Detect which cell encompasses the target text, then output its [X, Y] center coordinate. 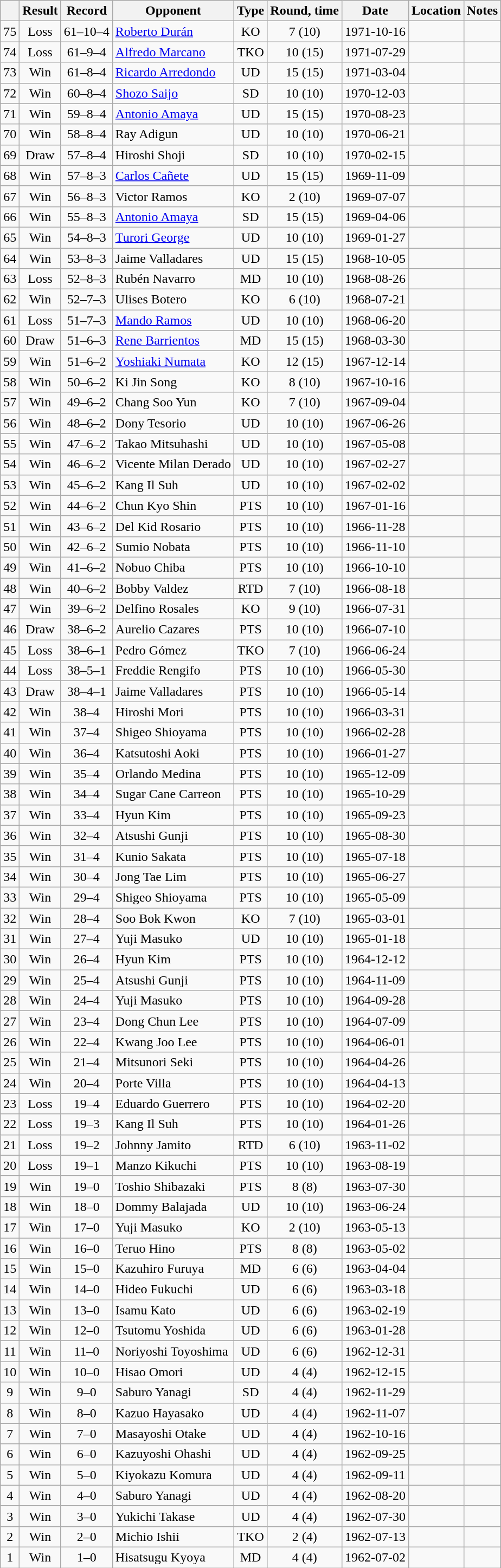
1966-02-28 [375, 733]
13 [10, 1310]
1964-11-09 [375, 980]
Hisatsugu Kyoya [173, 1557]
Ki Jin Song [173, 382]
Jong Tae Lim [173, 877]
1–0 [87, 1557]
1966-05-14 [375, 691]
1965-12-09 [375, 774]
1962-11-07 [375, 1413]
1965-07-18 [375, 856]
58 [10, 382]
1963-06-24 [375, 1207]
1966-03-31 [375, 712]
27–4 [87, 939]
Victor Ramos [173, 196]
49 [10, 567]
28–4 [87, 918]
44–6–2 [87, 506]
19–2 [87, 1145]
32 [10, 918]
Round, time [305, 11]
1962-07-02 [375, 1557]
Freddie Rengifo [173, 671]
26–4 [87, 960]
1967-09-04 [375, 403]
1966-11-10 [375, 547]
17–0 [87, 1227]
1970-02-15 [375, 155]
37 [10, 815]
3 [10, 1516]
30 [10, 960]
2 [10, 1537]
16–0 [87, 1248]
43 [10, 691]
55 [10, 444]
21 [10, 1145]
Masayoshi Otake [173, 1434]
3–0 [87, 1516]
11 [10, 1351]
1966-08-18 [375, 588]
Ricardo Arredondo [173, 73]
6–0 [87, 1454]
52–8–3 [87, 279]
Noriyoshi Toyoshima [173, 1351]
Porte Villa [173, 1083]
51–6–2 [87, 361]
Yoshiaki Numata [173, 361]
1968-06-20 [375, 320]
Manzo Kikuchi [173, 1165]
Delfino Rosales [173, 609]
1966-11-28 [375, 526]
12 (15) [305, 361]
20 [10, 1165]
Ray Adigun [173, 134]
56–8–3 [87, 196]
1967-06-26 [375, 423]
7 [10, 1434]
Soo Bok Kwon [173, 918]
19–3 [87, 1124]
46 [10, 630]
Dommy Balajada [173, 1207]
Yukichi Takase [173, 1516]
45–6–2 [87, 485]
9 [10, 1392]
40 [10, 753]
2–0 [87, 1537]
Aurelio Cazares [173, 630]
29 [10, 980]
1971-03-04 [375, 73]
Kiyokazu Komura [173, 1475]
Turori George [173, 237]
41 [10, 733]
Mando Ramos [173, 320]
1963-03-18 [375, 1290]
34–4 [87, 794]
33 [10, 897]
1962-07-13 [375, 1537]
1970-06-21 [375, 134]
Orlando Medina [173, 774]
1963-08-19 [375, 1165]
1963-02-19 [375, 1310]
38–6–1 [87, 650]
12 [10, 1331]
9–0 [87, 1392]
1967-02-27 [375, 464]
1968-07-21 [375, 300]
1964-01-26 [375, 1124]
1967-05-08 [375, 444]
1965-08-30 [375, 835]
1963-05-02 [375, 1248]
Hideo Fukuchi [173, 1290]
37–4 [87, 733]
31 [10, 939]
55–8–3 [87, 217]
Kazuyoshi Ohashi [173, 1454]
25–4 [87, 980]
8–0 [87, 1413]
51 [10, 526]
53 [10, 485]
1966-07-31 [375, 609]
19 [10, 1186]
1962-08-20 [375, 1495]
67 [10, 196]
4 [10, 1495]
49–6–2 [87, 403]
20–4 [87, 1083]
19–1 [87, 1165]
11–0 [87, 1351]
Nobuo Chiba [173, 567]
57–8–3 [87, 176]
1964-02-20 [375, 1104]
Teruo Hino [173, 1248]
1968-08-26 [375, 279]
Bobby Valdez [173, 588]
Tsutomu Yoshida [173, 1331]
1967-02-02 [375, 485]
36 [10, 835]
65 [10, 237]
10 [10, 1372]
1967-12-14 [375, 361]
39 [10, 774]
23–4 [87, 1021]
Chun Kyo Shin [173, 506]
1966-05-30 [375, 671]
Eduardo Guerrero [173, 1104]
18–0 [87, 1207]
26 [10, 1042]
Notes [482, 11]
41–6–2 [87, 567]
47–6–2 [87, 444]
8 [10, 1413]
1963-04-04 [375, 1269]
64 [10, 258]
74 [10, 52]
52 [10, 506]
1971-10-16 [375, 31]
40–6–2 [87, 588]
1963-01-28 [375, 1331]
38–6–2 [87, 630]
1969-04-06 [375, 217]
Isamu Kato [173, 1310]
Opponent [173, 11]
Johnny Jamito [173, 1145]
60 [10, 341]
1962-12-15 [375, 1372]
1969-11-09 [375, 176]
Dony Tesorio [173, 423]
52–7–3 [87, 300]
14–0 [87, 1290]
25 [10, 1062]
59 [10, 361]
Shozo Saijo [173, 93]
29–4 [87, 897]
Rubén Navarro [173, 279]
61 [10, 320]
51–7–3 [87, 320]
48–6–2 [87, 423]
1962-07-30 [375, 1516]
Record [87, 11]
61–9–4 [87, 52]
27 [10, 1021]
16 [10, 1248]
60–8–4 [87, 93]
Roberto Durán [173, 31]
38–4 [87, 712]
1964-06-01 [375, 1042]
1970-12-03 [375, 93]
1962-12-31 [375, 1351]
8 (10) [305, 382]
1969-07-07 [375, 196]
Kwang Joo Lee [173, 1042]
1968-10-05 [375, 258]
7–0 [87, 1434]
42 [10, 712]
61–8–4 [87, 73]
34 [10, 877]
42–6–2 [87, 547]
Sumio Nobata [173, 547]
Toshio Shibazaki [173, 1186]
Ulises Botero [173, 300]
46–6–2 [87, 464]
48 [10, 588]
Katsutoshi Aoki [173, 753]
1967-10-16 [375, 382]
18 [10, 1207]
38–5–1 [87, 671]
1962-10-16 [375, 1434]
Hisao Omori [173, 1372]
5 [10, 1475]
47 [10, 609]
Pedro Gómez [173, 650]
57 [10, 403]
Chang Soo Yun [173, 403]
72 [10, 93]
1971-07-29 [375, 52]
Date [375, 11]
13–0 [87, 1310]
53–8–3 [87, 258]
1969-01-27 [375, 237]
69 [10, 155]
21–4 [87, 1062]
Del Kid Rosario [173, 526]
1964-07-09 [375, 1021]
Rene Barrientos [173, 341]
17 [10, 1227]
1962-11-29 [375, 1392]
Dong Chun Lee [173, 1021]
Sugar Cane Carreon [173, 794]
12–0 [87, 1331]
1963-05-13 [375, 1227]
15–0 [87, 1269]
Mitsunori Seki [173, 1062]
43–6–2 [87, 526]
51–6–3 [87, 341]
1967-01-16 [375, 506]
32–4 [87, 835]
1965-10-29 [375, 794]
24–4 [87, 1001]
56 [10, 423]
23 [10, 1104]
75 [10, 31]
73 [10, 73]
63 [10, 279]
Result [40, 11]
31–4 [87, 856]
2 (4) [305, 1537]
10 (15) [305, 52]
66 [10, 217]
1965-03-01 [375, 918]
Hiroshi Mori [173, 712]
4–0 [87, 1495]
10–0 [87, 1372]
1965-09-23 [375, 815]
Michio Ishii [173, 1537]
33–4 [87, 815]
30–4 [87, 877]
Carlos Cañete [173, 176]
Kunio Sakata [173, 856]
62 [10, 300]
35 [10, 856]
9 (10) [305, 609]
1962-09-25 [375, 1454]
Type [251, 11]
19–0 [87, 1186]
1964-04-13 [375, 1083]
1964-09-28 [375, 1001]
1965-05-09 [375, 897]
1964-12-12 [375, 960]
1966-10-10 [375, 567]
1966-01-27 [375, 753]
Takao Mitsuhashi [173, 444]
44 [10, 671]
1966-06-24 [375, 650]
1964-04-26 [375, 1062]
61–10–4 [87, 31]
1 [10, 1557]
22 [10, 1124]
19–4 [87, 1104]
36–4 [87, 753]
Hiroshi Shoji [173, 155]
1970-08-23 [375, 114]
1962-09-11 [375, 1475]
1968-03-30 [375, 341]
15 [10, 1269]
Kazuhiro Furuya [173, 1269]
1965-01-18 [375, 939]
59–8–4 [87, 114]
39–6–2 [87, 609]
58–8–4 [87, 134]
Vicente Milan Derado [173, 464]
50 [10, 547]
5–0 [87, 1475]
68 [10, 176]
35–4 [87, 774]
50–6–2 [87, 382]
24 [10, 1083]
6 [10, 1454]
57–8–4 [87, 155]
1963-07-30 [375, 1186]
Location [436, 11]
38 [10, 794]
Alfredo Marcano [173, 52]
Kazuo Hayasako [173, 1413]
22–4 [87, 1042]
14 [10, 1290]
71 [10, 114]
70 [10, 134]
28 [10, 1001]
1966-07-10 [375, 630]
1965-06-27 [375, 877]
45 [10, 650]
1963-11-02 [375, 1145]
54 [10, 464]
54–8–3 [87, 237]
38–4–1 [87, 691]
